Determine the [x, y] coordinate at the center of the cell enclosing the given text.  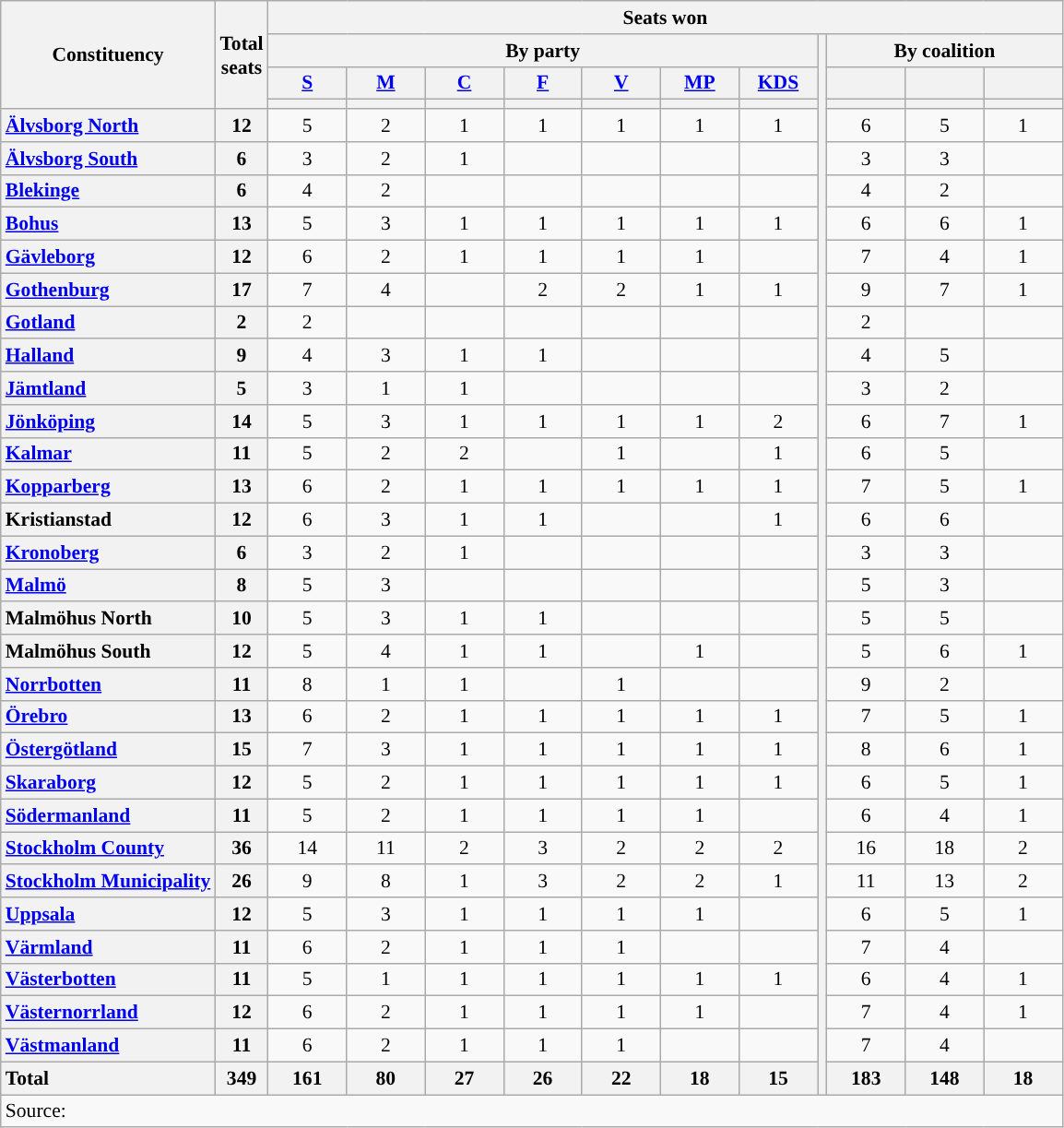
Stockholm County [109, 849]
183 [867, 1078]
36 [242, 849]
Älvsborg South [109, 159]
27 [465, 1078]
Kalmar [109, 454]
80 [385, 1078]
Source: [531, 1111]
Västmanland [109, 1046]
Gävleborg [109, 257]
148 [944, 1078]
Totalseats [242, 55]
Gotland [109, 323]
Östergötland [109, 750]
10 [242, 619]
Total [109, 1078]
Malmöhus North [109, 619]
Älvsborg North [109, 125]
Västernorrland [109, 1013]
Stockholm Municipality [109, 882]
Malmö [109, 586]
Kristianstad [109, 520]
Skaraborg [109, 783]
Norrbotten [109, 684]
S [308, 83]
V [621, 83]
Jämtland [109, 388]
Gothenburg [109, 290]
C [465, 83]
Kopparberg [109, 487]
By party [543, 51]
MP [699, 83]
Uppsala [109, 914]
Södermanland [109, 815]
Värmland [109, 947]
Blekinge [109, 191]
Västerbotten [109, 980]
KDS [778, 83]
Constituency [109, 55]
Jönköping [109, 422]
16 [867, 849]
By coalition [944, 51]
161 [308, 1078]
M [385, 83]
Bohus [109, 224]
Malmöhus South [109, 651]
Örebro [109, 717]
Seats won [666, 18]
Halland [109, 356]
17 [242, 290]
Kronoberg [109, 552]
349 [242, 1078]
22 [621, 1078]
F [542, 83]
